Search for the cell housing the specified text and yield its [X, Y] center coordinate. 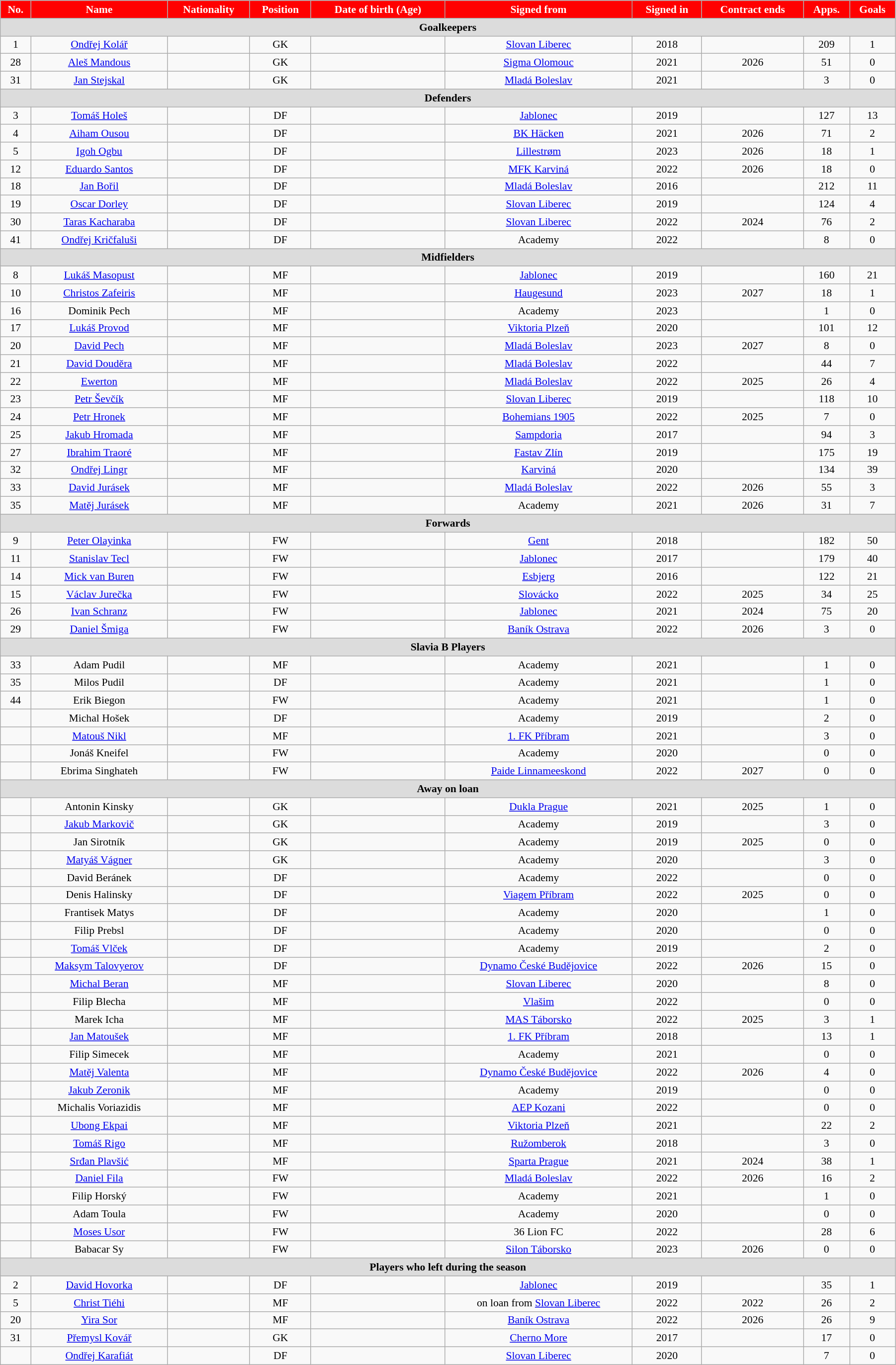
Srđan Plavšić [99, 1161]
Defenders [448, 98]
Name [99, 9]
Denis Halinsky [99, 895]
Tomáš Vlček [99, 948]
Karviná [539, 470]
124 [826, 204]
Eduardo Santos [99, 169]
Ibrahim Traoré [99, 453]
David Hovorka [99, 1285]
Midfielders [448, 258]
30 [16, 222]
182 [826, 541]
Slavia B Players [448, 647]
38 [826, 1161]
Ružomberok [539, 1143]
Václav Jurečka [99, 594]
Ebrima Singhateh [99, 771]
Matouš Nikl [99, 736]
Ivan Schranz [99, 612]
Dominik Pech [99, 311]
118 [826, 399]
Marek Icha [99, 1019]
Jan Matoušek [99, 1037]
Igoh Ogbu [99, 151]
Nationality [209, 9]
Michal Beran [99, 984]
Přemysl Kovář [99, 1338]
40 [873, 559]
Players who left during the season [448, 1268]
32 [16, 470]
Gent [539, 541]
Tomáš Rigo [99, 1143]
209 [826, 45]
Taras Kacharaba [99, 222]
on loan from Slovan Liberec [539, 1303]
Esbjerg [539, 576]
Position [280, 9]
Cherno More [539, 1338]
160 [826, 275]
Jan Sirotník [99, 842]
175 [826, 453]
39 [873, 470]
Contract ends [753, 9]
Mick van Buren [99, 576]
Adam Toula [99, 1214]
Goalkeepers [448, 27]
MFK Karviná [539, 169]
Michal Hošek [99, 718]
Ubong Ekpai [99, 1126]
MAS Táborsko [539, 1019]
55 [826, 488]
David Pech [99, 346]
23 [16, 399]
Fastav Zlín [539, 453]
Petr Ševčík [99, 399]
76 [826, 222]
Jakub Markovič [99, 824]
Goals [873, 9]
Bohemians 1905 [539, 417]
Filip Simecek [99, 1055]
AEP Kozani [539, 1108]
Lukáš Masopust [99, 275]
41 [16, 240]
Apps. [826, 9]
Viagem Příbram [539, 895]
Babacar Sy [99, 1250]
Ondřej Kolář [99, 45]
Christ Tiéhi [99, 1303]
Oscar Dorley [99, 204]
Erik Biegon [99, 701]
Milos Pudil [99, 683]
Aleš Mandous [99, 63]
Lukáš Provod [99, 328]
Stanislav Tecl [99, 559]
34 [826, 594]
David Jurásek [99, 488]
Peter Olayinka [99, 541]
Vlašim [539, 1001]
Ondřej Karafiát [99, 1356]
134 [826, 470]
Christos Zafeiris [99, 293]
101 [826, 328]
50 [873, 541]
75 [826, 612]
Adam Pudil [99, 665]
BK Häcken [539, 134]
Away on loan [448, 789]
Aiham Ousou [99, 134]
Dukla Prague [539, 807]
94 [826, 435]
Sigma Olomouc [539, 63]
Sampdoria [539, 435]
Jan Bořil [99, 186]
Ondřej Lingr [99, 470]
Silon Táborsko [539, 1250]
Filip Prebsl [99, 931]
6 [873, 1232]
Signed from [539, 9]
David Douděra [99, 364]
29 [16, 630]
Matěj Valenta [99, 1073]
Petr Hronek [99, 417]
Lillestrøm [539, 151]
24 [16, 417]
51 [826, 63]
Matyáš Vágner [99, 860]
71 [826, 134]
Slovácko [539, 594]
36 Lion FC [539, 1232]
179 [826, 559]
Paide Linnameeskond [539, 771]
Haugesund [539, 293]
Daniel Šmiga [99, 630]
212 [826, 186]
Michalis Voriazidis [99, 1108]
27 [16, 453]
Yira Sor [99, 1320]
Sparta Prague [539, 1161]
122 [826, 576]
Filip Blecha [99, 1001]
Jan Stejskal [99, 81]
Frantisek Matys [99, 913]
Jakub Hromada [99, 435]
Jakub Zeronik [99, 1090]
Signed in [667, 9]
Date of birth (Age) [378, 9]
Ondřej Kričfaluši [99, 240]
Maksym Talovyerov [99, 966]
Forwards [448, 523]
Tomáš Holeš [99, 116]
127 [826, 116]
Moses Usor [99, 1232]
David Beránek [99, 878]
14 [16, 576]
Daniel Fila [99, 1179]
Matěj Jurásek [99, 506]
Jonáš Kneifel [99, 753]
No. [16, 9]
Ewerton [99, 381]
Antonin Kinsky [99, 807]
Filip Horský [99, 1196]
